Return (X, Y) of the center of cell containing provided text 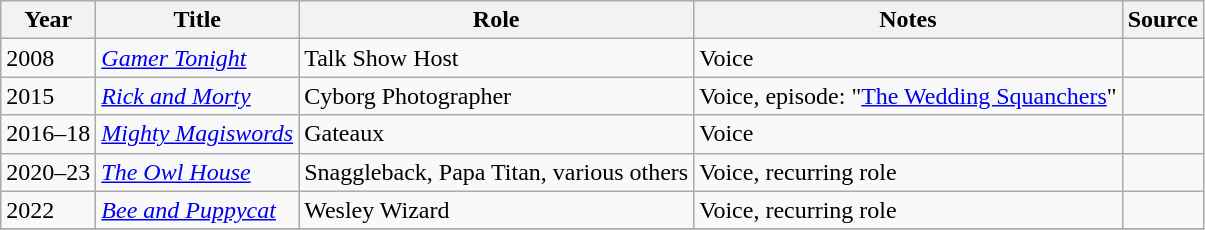
2008 (48, 58)
Rick and Morty (198, 96)
Bee and Puppycat (198, 210)
Voice, episode: "The Wedding Squanchers" (908, 96)
Wesley Wizard (496, 210)
Title (198, 20)
Year (48, 20)
Snaggleback, Papa Titan, various others (496, 172)
Gateaux (496, 134)
Source (1162, 20)
Role (496, 20)
Gamer Tonight (198, 58)
2020–23 (48, 172)
Talk Show Host (496, 58)
2016–18 (48, 134)
The Owl House (198, 172)
Mighty Magiswords (198, 134)
Cyborg Photographer (496, 96)
Notes (908, 20)
2022 (48, 210)
2015 (48, 96)
